Find where the given text appears and provide that cell's center as [x, y] coordinate. 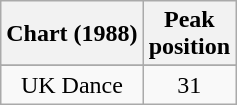
Peakposition [189, 34]
UK Dance [72, 85]
31 [189, 85]
Chart (1988) [72, 34]
